Locate the cell with the specified text and output its (x, y) center coordinate. 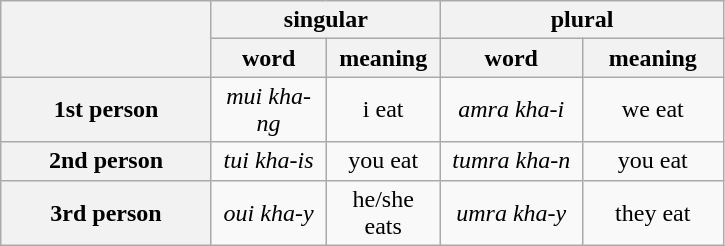
plural (582, 20)
i eat (384, 110)
1st person (106, 110)
singular (326, 20)
3rd person (106, 212)
tumra kha-n (511, 161)
amra kha-i (511, 110)
he/she eats (384, 212)
2nd person (106, 161)
umra kha-y (511, 212)
we eat (653, 110)
tui kha-is (268, 161)
oui kha-y (268, 212)
they eat (653, 212)
mui kha-ng (268, 110)
